Pinpoint the cell where the given text exists, returning its (X, Y) midpoint coordinate. 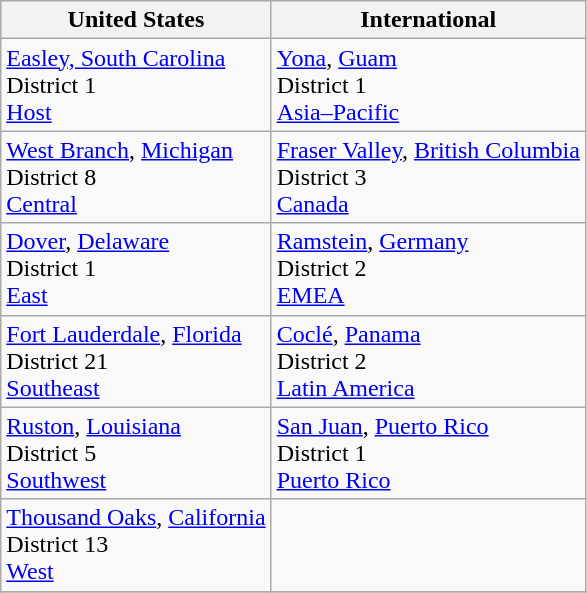
Easley, South CarolinaDistrict 1Host (136, 85)
Ramstein, GermanyDistrict 2EMEA (428, 269)
United States (136, 20)
International (428, 20)
Thousand Oaks, CaliforniaDistrict 13West (136, 545)
Dover, DelawareDistrict 1East (136, 269)
San Juan, Puerto RicoDistrict 1Puerto Rico (428, 453)
Coclé, PanamaDistrict 2Latin America (428, 361)
Ruston, LouisianaDistrict 5Southwest (136, 453)
West Branch, MichiganDistrict 8Central (136, 177)
Fort Lauderdale, FloridaDistrict 21Southeast (136, 361)
Yona, GuamDistrict 1Asia–Pacific (428, 85)
Fraser Valley, British ColumbiaDistrict 3Canada (428, 177)
